Scan for the cell matching the given text and deliver its [X, Y] coordinate at center. 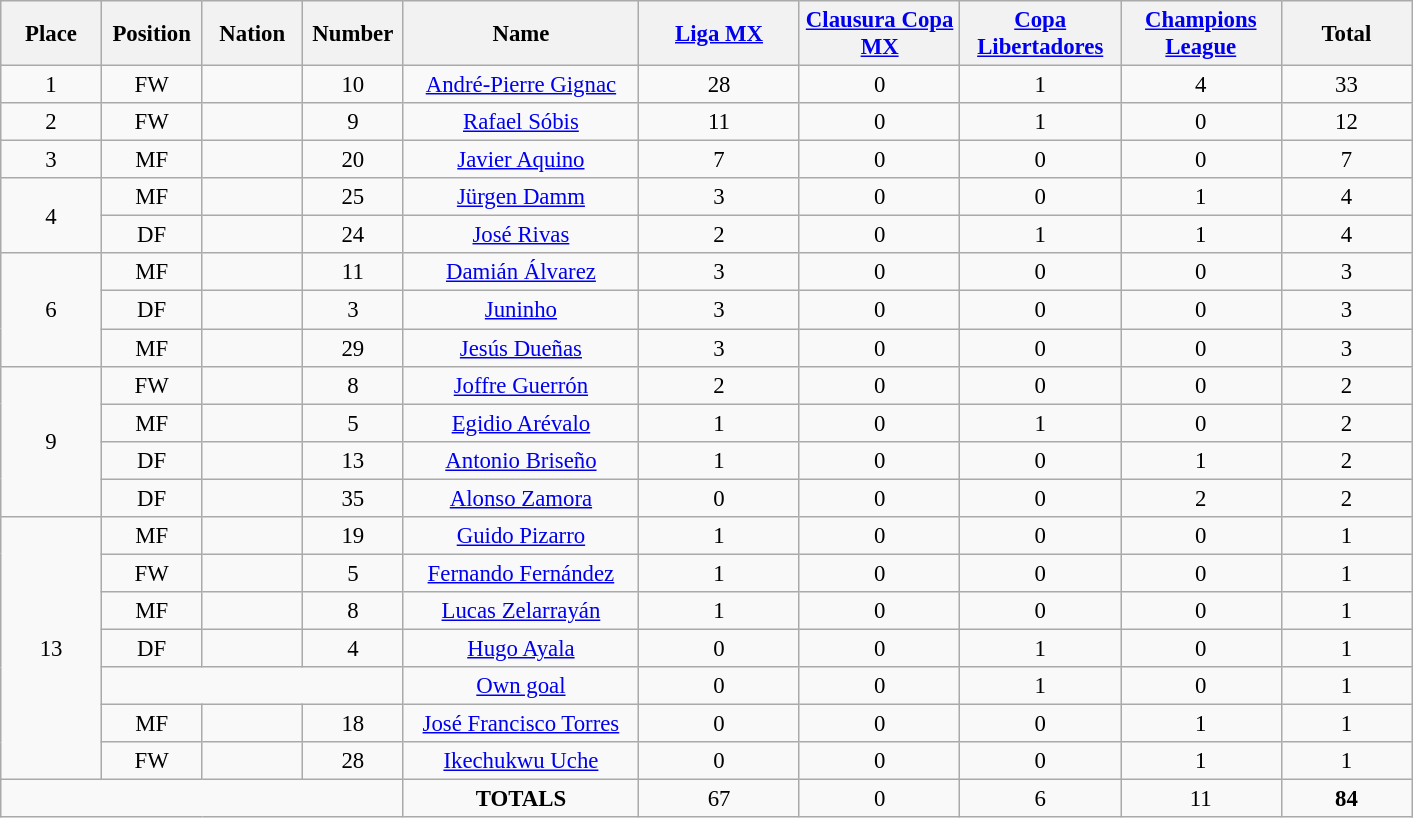
Damián Álvarez [521, 273]
Own goal [521, 686]
Place [52, 34]
Antonio Briseño [521, 460]
Total [1346, 34]
33 [1346, 85]
35 [354, 498]
André-Pierre Gignac [521, 85]
Clausura Copa MX [880, 34]
12 [1346, 122]
Jürgen Damm [521, 197]
Liga MX [720, 34]
29 [354, 348]
TOTALS [521, 799]
Jesús Dueñas [521, 348]
Name [521, 34]
Champions League [1200, 34]
Hugo Ayala [521, 648]
Javier Aquino [521, 160]
10 [354, 85]
20 [354, 160]
José Rivas [521, 235]
Copa Libertadores [1040, 34]
24 [354, 235]
Alonso Zamora [521, 498]
Nation [252, 34]
Joffre Guerrón [521, 385]
25 [354, 197]
18 [354, 724]
Egidio Arévalo [521, 423]
84 [1346, 799]
Position [152, 34]
Juninho [521, 310]
Ikechukwu Uche [521, 761]
José Francisco Torres [521, 724]
Fernando Fernández [521, 573]
19 [354, 536]
Rafael Sóbis [521, 122]
Lucas Zelarrayán [521, 611]
67 [720, 799]
Number [354, 34]
Guido Pizarro [521, 536]
